Pinpoint the cell where the given text exists, returning its [X, Y] midpoint coordinate. 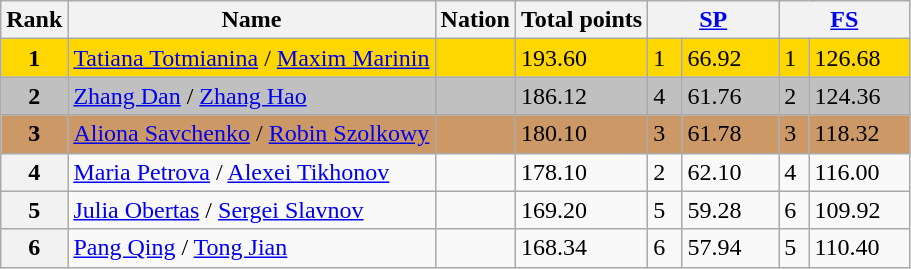
124.36 [860, 96]
Total points [581, 20]
Rank [34, 20]
62.10 [730, 172]
Julia Obertas / Sergei Slavnov [252, 210]
Tatiana Totmianina / Maxim Marinin [252, 58]
SP [714, 20]
178.10 [581, 172]
116.00 [860, 172]
59.28 [730, 210]
57.94 [730, 248]
Zhang Dan / Zhang Hao [252, 96]
Aliona Savchenko / Robin Szolkowy [252, 134]
FS [844, 20]
110.40 [860, 248]
126.68 [860, 58]
66.92 [730, 58]
180.10 [581, 134]
169.20 [581, 210]
109.92 [860, 210]
118.32 [860, 134]
Pang Qing / Tong Jian [252, 248]
Maria Petrova / Alexei Tikhonov [252, 172]
Nation [475, 20]
61.76 [730, 96]
168.34 [581, 248]
Name [252, 20]
61.78 [730, 134]
186.12 [581, 96]
193.60 [581, 58]
